Scan for the cell matching the given text and deliver its (x, y) coordinate at center. 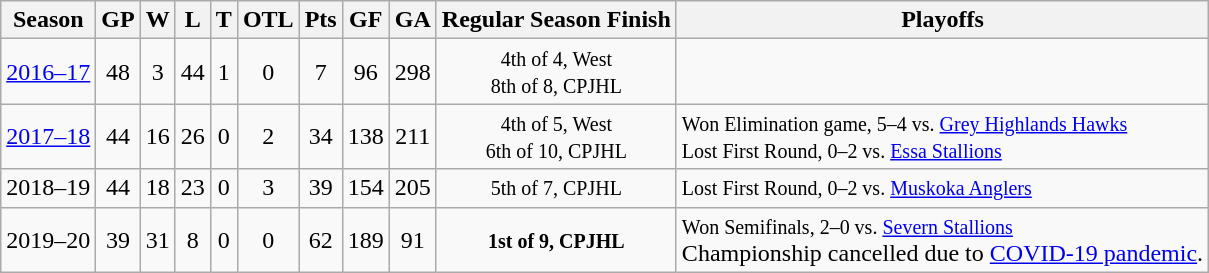
16 (158, 136)
GP (118, 20)
34 (320, 136)
138 (366, 136)
298 (412, 72)
48 (118, 72)
23 (192, 188)
OTL (268, 20)
18 (158, 188)
4th of 4, West8th of 8, CPJHL (556, 72)
7 (320, 72)
2016–17 (48, 72)
154 (366, 188)
Regular Season Finish (556, 20)
2017–18 (48, 136)
189 (366, 240)
Playoffs (942, 20)
Won Semifinals, 2–0 vs. Severn StallionsChampionship cancelled due to COVID-19 pandemic. (942, 240)
2018–19 (48, 188)
96 (366, 72)
5th of 7, CPJHL (556, 188)
Season (48, 20)
1 (224, 72)
31 (158, 240)
26 (192, 136)
GA (412, 20)
T (224, 20)
Lost First Round, 0–2 vs. Muskoka Anglers (942, 188)
1st of 9, CPJHL (556, 240)
W (158, 20)
91 (412, 240)
Pts (320, 20)
2019–20 (48, 240)
205 (412, 188)
4th of 5, West6th of 10, CPJHL (556, 136)
8 (192, 240)
211 (412, 136)
2 (268, 136)
62 (320, 240)
L (192, 20)
Won Elimination game, 5–4 vs. Grey Highlands HawksLost First Round, 0–2 vs. Essa Stallions (942, 136)
GF (366, 20)
